From the cell containing the given text, extract its center point as (X, Y) coordinate. 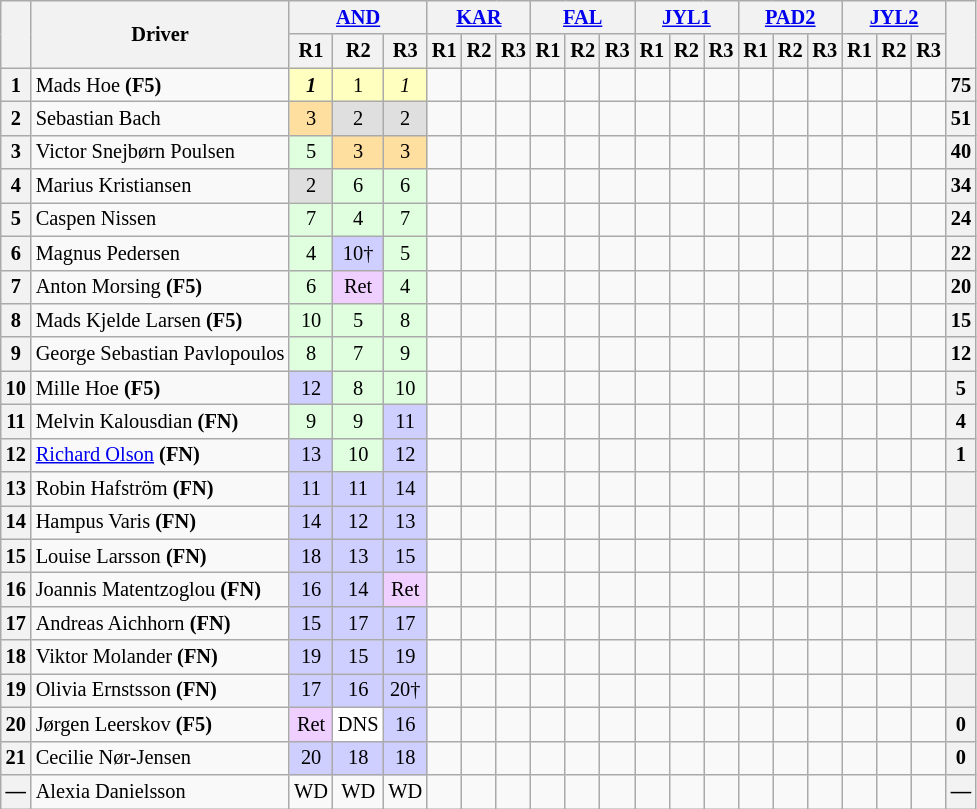
Anton Morsing (F5) (160, 287)
KAR (479, 17)
21 (16, 758)
Caspen Nissen (160, 219)
Victor Snejbørn Poulsen (160, 152)
Mads Hoe (F5) (160, 85)
FAL (583, 17)
Andreas Aichhorn (FN) (160, 623)
22 (961, 253)
DNS (358, 724)
AND (358, 17)
Robin Hafström (FN) (160, 489)
Viktor Molander (FN) (160, 657)
Magnus Pedersen (160, 253)
Louise Larsson (FN) (160, 556)
Richard Olson (FN) (160, 455)
JYL2 (894, 17)
10† (358, 253)
Cecilie Nør-Jensen (160, 758)
Sebastian Bach (160, 118)
40 (961, 152)
JYL1 (687, 17)
75 (961, 85)
Joannis Matentzoglou (FN) (160, 589)
Alexia Danielsson (160, 791)
Hampus Varis (FN) (160, 522)
20† (405, 690)
George Sebastian Pavlopoulos (160, 354)
Driver (160, 34)
Marius Kristiansen (160, 186)
PAD2 (790, 17)
24 (961, 219)
Mille Hoe (F5) (160, 388)
51 (961, 118)
Mads Kjelde Larsen (F5) (160, 320)
Melvin Kalousdian (FN) (160, 421)
Jørgen Leerskov (F5) (160, 724)
Olivia Ernstsson (FN) (160, 690)
34 (961, 186)
